Find where the given text appears and provide that cell's center as (x, y) coordinate. 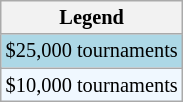
$25,000 tournaments (92, 51)
$10,000 tournaments (92, 85)
Legend (92, 17)
